Search for the cell housing the specified text and yield its (x, y) center coordinate. 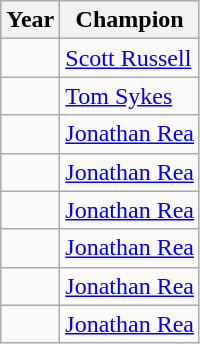
Year (30, 20)
Champion (130, 20)
Scott Russell (130, 58)
Tom Sykes (130, 96)
